Locate the cell with the specified text and output its (x, y) center coordinate. 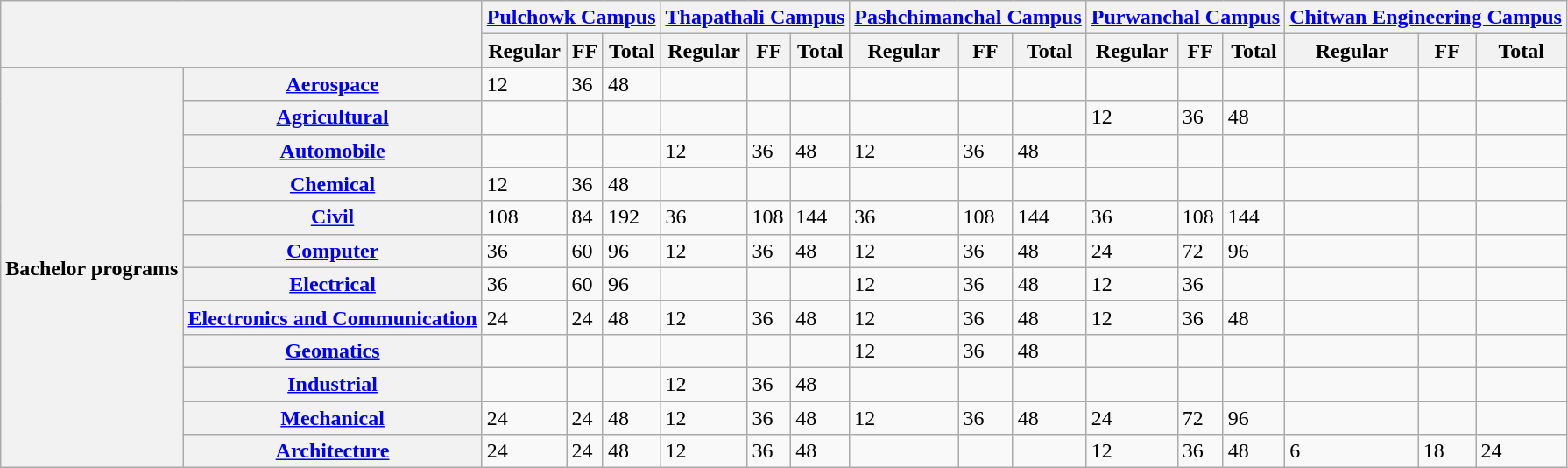
Electrical (333, 284)
Aerospace (333, 84)
192 (632, 217)
Bachelor programs (92, 268)
Industrial (333, 384)
18 (1447, 451)
Purwanchal Campus (1185, 18)
Mechanical (333, 418)
Chemical (333, 184)
Civil (333, 217)
Agricultural (333, 117)
Electronics and Communication (333, 317)
Chitwan Engineering Campus (1426, 18)
Automobile (333, 151)
84 (585, 217)
6 (1353, 451)
Computer (333, 251)
Pulchowk Campus (571, 18)
Geomatics (333, 351)
Thapathali Campus (755, 18)
Architecture (333, 451)
Pashchimanchal Campus (968, 18)
